Locate the cell with the specified text and output its [x, y] center coordinate. 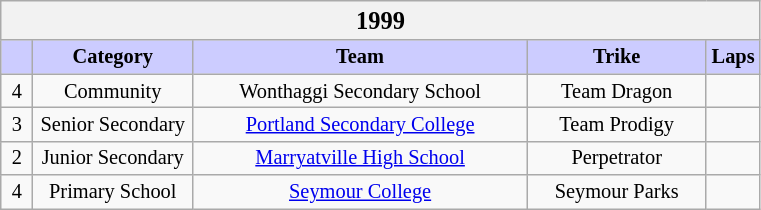
Seymour Parks [617, 192]
Category [113, 57]
Laps [734, 57]
Team Prodigy [617, 124]
Trike [617, 57]
Marryatville High School [360, 158]
Senior Secondary [113, 124]
2 [17, 158]
Junior Secondary [113, 158]
3 [17, 124]
Seymour College [360, 192]
Community [113, 91]
1999 [381, 20]
Portland Secondary College [360, 124]
Team Dragon [617, 91]
Primary School [113, 192]
Wonthaggi Secondary School [360, 91]
Perpetrator [617, 158]
Team [360, 57]
